Pinpoint the cell where the given text exists, returning its [X, Y] midpoint coordinate. 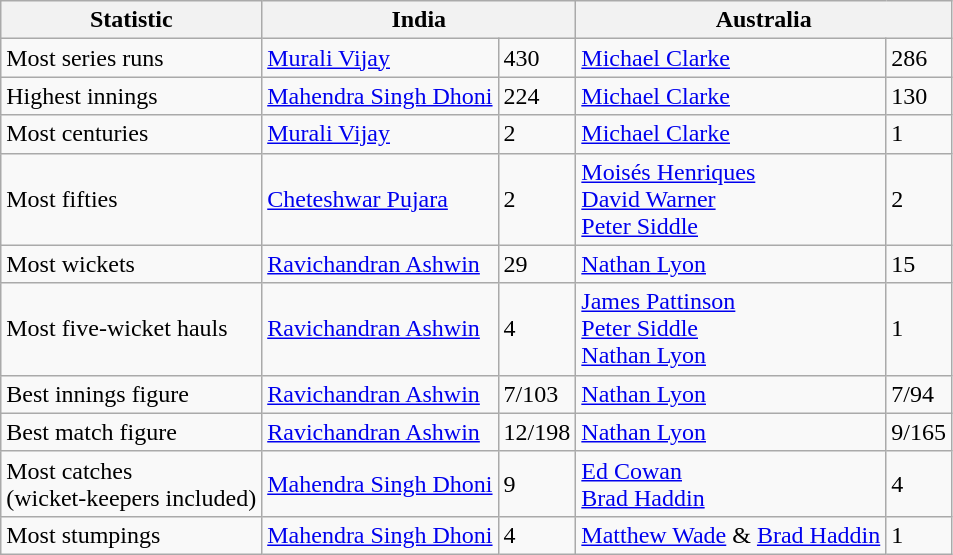
Most stumpings [132, 535]
Statistic [132, 20]
Most five-wicket hauls [132, 329]
224 [537, 96]
Best match figure [132, 432]
Moisés HenriquesDavid WarnerPeter Siddle [731, 199]
12/198 [537, 432]
Most fifties [132, 199]
Highest innings [132, 96]
Most centuries [132, 134]
Ed CowanBrad Haddin [731, 484]
9/165 [919, 432]
Best innings figure [132, 394]
286 [919, 58]
Australia [764, 20]
Most wickets [132, 264]
Cheteshwar Pujara [380, 199]
29 [537, 264]
9 [537, 484]
130 [919, 96]
India [419, 20]
7/103 [537, 394]
Most catches(wicket-keepers included) [132, 484]
Most series runs [132, 58]
15 [919, 264]
Matthew Wade & Brad Haddin [731, 535]
James PattinsonPeter SiddleNathan Lyon [731, 329]
430 [537, 58]
7/94 [919, 394]
